Scan for the cell matching the given text and deliver its [x, y] coordinate at center. 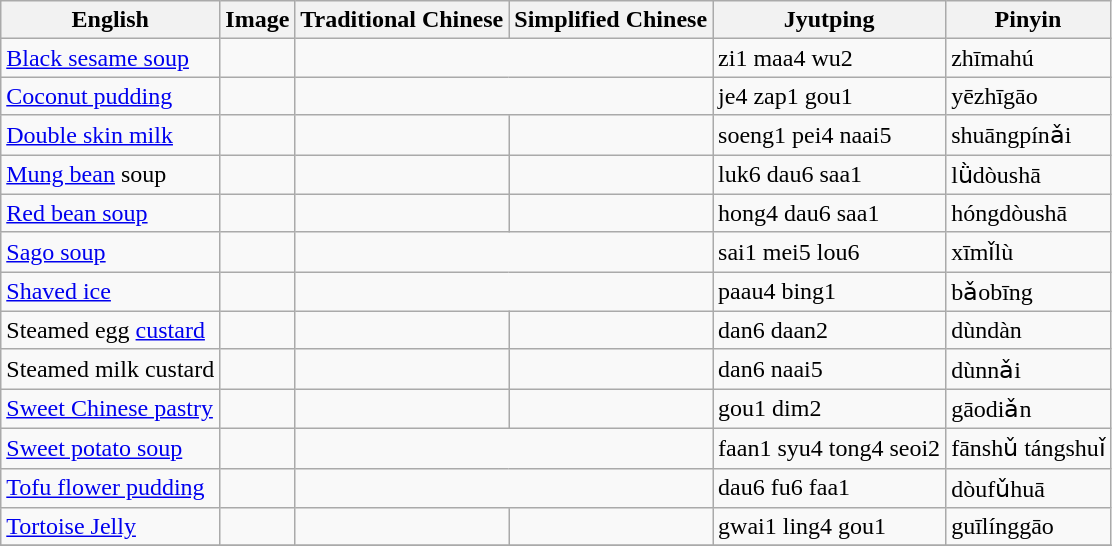
Steamed egg custard [110, 330]
Tortoise Jelly [110, 527]
Sweet potato soup [110, 448]
hóngdòushā [1028, 213]
Red bean soup [110, 213]
shuāngpínǎi [1028, 135]
zi1 maa4 wu2 [830, 58]
Sago soup [110, 252]
Jyutping [830, 20]
Mung bean soup [110, 174]
gāodiǎn [1028, 409]
faan1 syu4 tong4 seoi2 [830, 448]
gou1 dim2 [830, 409]
yēzhīgāo [1028, 96]
Coconut pudding [110, 96]
xīmǐlù [1028, 252]
bǎobīng [1028, 292]
Double skin milk [110, 135]
dùnnǎi [1028, 369]
dùndàn [1028, 330]
luk6 dau6 saa1 [830, 174]
lǜdòushā [1028, 174]
hong4 dau6 saa1 [830, 213]
fānshǔ tángshuǐ [1028, 448]
dòufǔhuā [1028, 488]
dan6 daan2 [830, 330]
Image [258, 20]
dan6 naai5 [830, 369]
English [110, 20]
Pinyin [1028, 20]
soeng1 pei4 naai5 [830, 135]
Tofu flower pudding [110, 488]
Traditional Chinese [402, 20]
Black sesame soup [110, 58]
gwai1 ling4 gou1 [830, 527]
Sweet Chinese pastry [110, 409]
guīlínggāo [1028, 527]
Simplified Chinese [611, 20]
sai1 mei5 lou6 [830, 252]
Steamed milk custard [110, 369]
Shaved ice [110, 292]
zhīmahú [1028, 58]
dau6 fu6 faa1 [830, 488]
paau4 bing1 [830, 292]
je4 zap1 gou1 [830, 96]
